Locate the cell with the specified text and output its (X, Y) center coordinate. 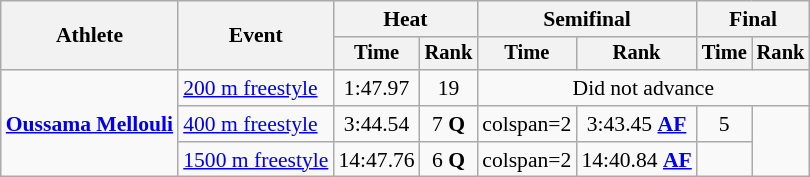
Did not advance (643, 88)
3:44.54 (376, 124)
Final (753, 19)
3:43.45 AF (636, 124)
1:47.97 (376, 88)
Athlete (90, 36)
Semifinal (587, 19)
Event (256, 36)
400 m freestyle (256, 124)
7 Q (449, 124)
200 m freestyle (256, 88)
Heat (405, 19)
colspan=2 (526, 124)
19 (449, 88)
Oussama Mellouli (90, 124)
5 (724, 124)
